For the text-containing cell, return its midpoint in [x, y] coordinate format. 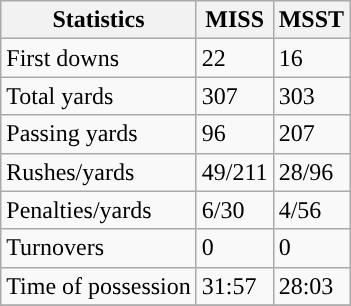
MSST [311, 20]
Penalties/yards [99, 210]
16 [311, 58]
22 [234, 58]
6/30 [234, 210]
28:03 [311, 286]
96 [234, 134]
Time of possession [99, 286]
49/211 [234, 172]
Rushes/yards [99, 172]
First downs [99, 58]
Statistics [99, 20]
MISS [234, 20]
Turnovers [99, 248]
4/56 [311, 210]
207 [311, 134]
Total yards [99, 96]
303 [311, 96]
28/96 [311, 172]
307 [234, 96]
31:57 [234, 286]
Passing yards [99, 134]
